For the text-containing cell, return its midpoint in (X, Y) coordinate format. 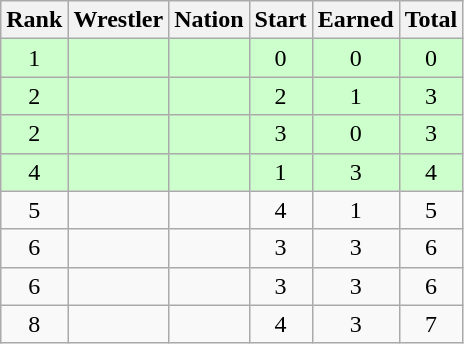
8 (34, 324)
Total (431, 20)
Nation (209, 20)
Earned (356, 20)
Start (280, 20)
Wrestler (118, 20)
7 (431, 324)
Rank (34, 20)
